Return the [X, Y] coordinate for the center point of the cell that contains the specified text.  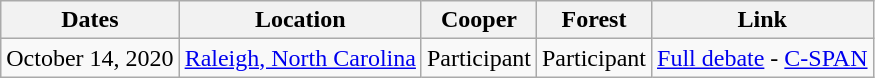
Link [763, 20]
Full debate - C-SPAN [763, 58]
Raleigh, North Carolina [300, 58]
Forest [594, 20]
October 14, 2020 [90, 58]
Location [300, 20]
Cooper [478, 20]
Dates [90, 20]
